Return the (x, y) coordinate for the center point of the cell that contains the specified text.  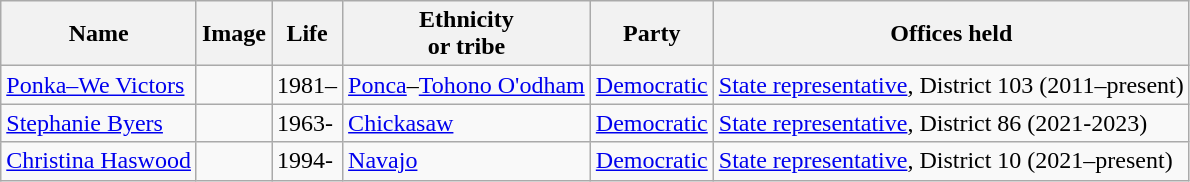
Stephanie Byers (99, 123)
1981– (308, 85)
1963- (308, 123)
Ethnicityor tribe (467, 34)
Ponca–Tohono O'odham (467, 85)
1994- (308, 161)
State representative, District 103 (2011–present) (951, 85)
Image (234, 34)
State representative, District 10 (2021–present) (951, 161)
Christina Haswood (99, 161)
Name (99, 34)
Party (652, 34)
Life (308, 34)
Offices held (951, 34)
Chickasaw (467, 123)
State representative, District 86 (2021-2023) (951, 123)
Ponka–We Victors (99, 85)
Navajo (467, 161)
